Extract the (X, Y) coordinate from the center of the cell holding the provided text.  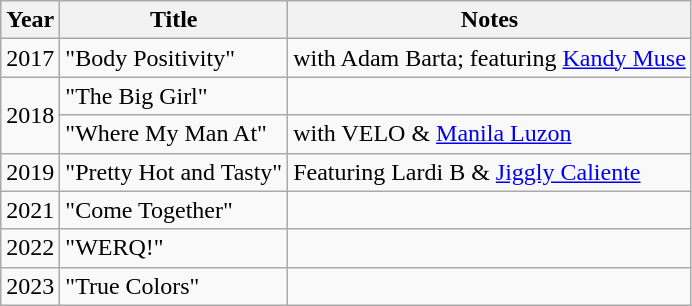
2021 (30, 210)
2023 (30, 286)
with Adam Barta; featuring Kandy Muse (490, 58)
Featuring Lardi B & Jiggly Caliente (490, 172)
Title (174, 20)
"The Big Girl" (174, 96)
2018 (30, 115)
2017 (30, 58)
2019 (30, 172)
Year (30, 20)
"True Colors" (174, 286)
2022 (30, 248)
with VELO & Manila Luzon (490, 134)
"WERQ!" (174, 248)
Notes (490, 20)
"Come Together" (174, 210)
"Body Positivity" (174, 58)
"Pretty Hot and Tasty" (174, 172)
"Where My Man At" (174, 134)
